Search for the cell housing the specified text and yield its [x, y] center coordinate. 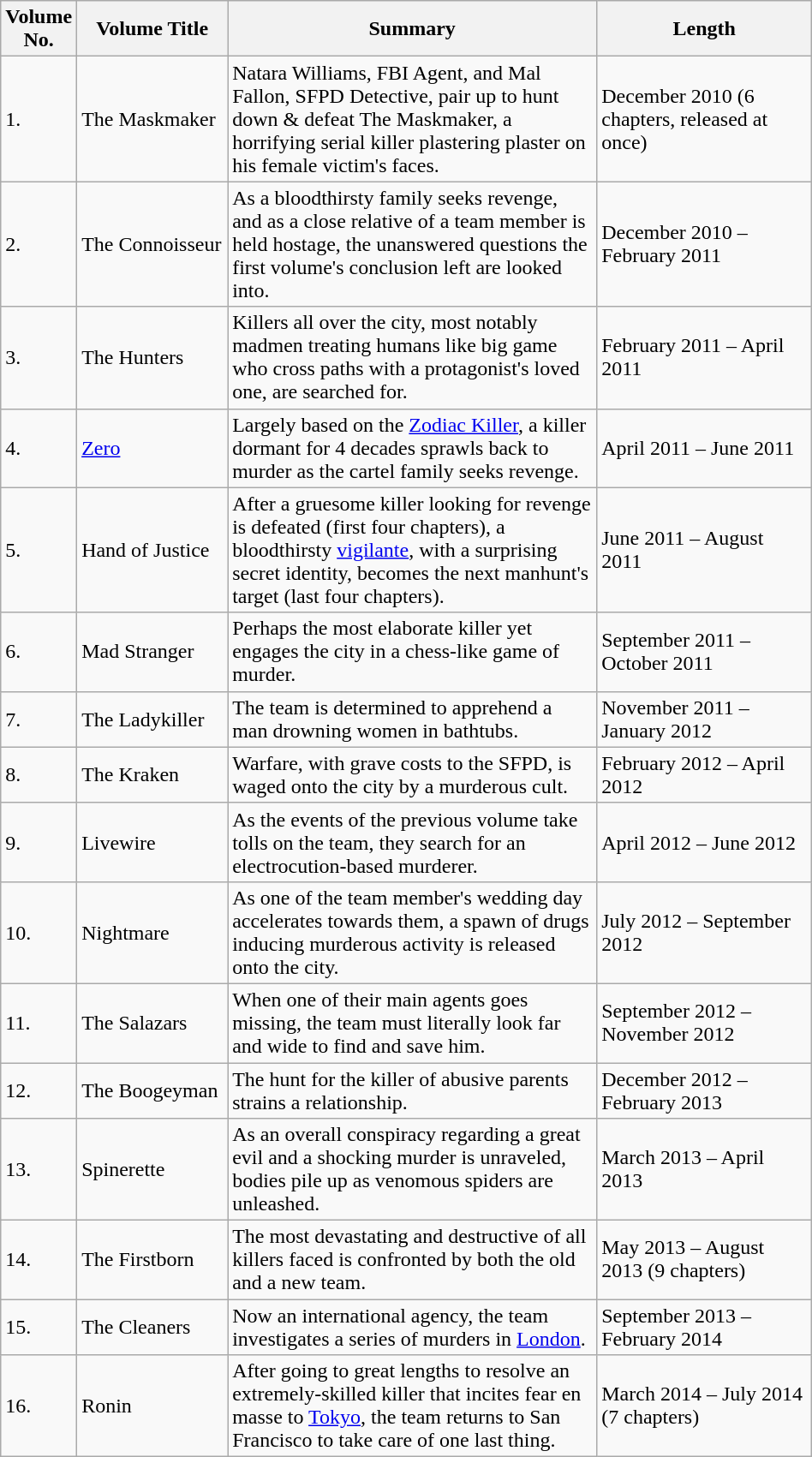
The Connoisseur [152, 244]
The most devastating and destructive of all killers faced is confronted by both the old and a new team. [413, 1260]
May 2013 – August 2013 (9 chapters) [704, 1260]
The Boogeyman [152, 1090]
As the events of the previous volume take tolls on the team, they search for an electrocution-based murderer. [413, 842]
February 2012 – April 2012 [704, 774]
11. [39, 1023]
November 2011 – January 2012 [704, 720]
March 2013 – April 2013 [704, 1170]
6. [39, 652]
The Ladykiller [152, 720]
Spinerette [152, 1170]
September 2011 – October 2011 [704, 652]
Nightmare [152, 932]
The team is determined to apprehend a man drowning women in bathtubs. [413, 720]
The Kraken [152, 774]
February 2011 – April 2011 [704, 358]
12. [39, 1090]
The Hunters [152, 358]
Summary [413, 29]
Largely based on the Zodiac Killer, a killer dormant for 4 decades sprawls back to murder as the cartel family seeks revenge. [413, 448]
The Salazars [152, 1023]
Ronin [152, 1406]
When one of their main agents goes missing, the team must literally look far and wide to find and save him. [413, 1023]
1. [39, 119]
Length [704, 29]
8. [39, 774]
April 2011 – June 2011 [704, 448]
Killers all over the city, most notably madmen treating humans like big game who cross paths with a protagonist's loved one, are searched for. [413, 358]
2. [39, 244]
July 2012 – September 2012 [704, 932]
Now an international agency, the team investigates a series of murders in London. [413, 1328]
The hunt for the killer of abusive parents strains a relationship. [413, 1090]
December 2010 – February 2011 [704, 244]
June 2011 – August 2011 [704, 550]
4. [39, 448]
September 2013 – February 2014 [704, 1328]
10. [39, 932]
Warfare, with grave costs to the SFPD, is waged onto the city by a murderous cult. [413, 774]
December 2012 – February 2013 [704, 1090]
9. [39, 842]
Hand of Justice [152, 550]
March 2014 – July 2014 (7 chapters) [704, 1406]
14. [39, 1260]
Zero [152, 448]
5. [39, 550]
The Maskmaker [152, 119]
As an overall conspiracy regarding a great evil and a shocking murder is unraveled, bodies pile up as venomous spiders are unleashed. [413, 1170]
Volume No. [39, 29]
Perhaps the most elaborate killer yet engages the city in a chess-like game of murder. [413, 652]
As one of the team member's wedding day accelerates towards them, a spawn of drugs inducing murderous activity is released onto the city. [413, 932]
3. [39, 358]
7. [39, 720]
The Cleaners [152, 1328]
Mad Stranger [152, 652]
Volume Title [152, 29]
September 2012 – November 2012 [704, 1023]
15. [39, 1328]
December 2010 (6 chapters, released at once) [704, 119]
The Firstborn [152, 1260]
Livewire [152, 842]
16. [39, 1406]
13. [39, 1170]
April 2012 – June 2012 [704, 842]
